Determine the [X, Y] coordinate at the center of the cell enclosing the given text.  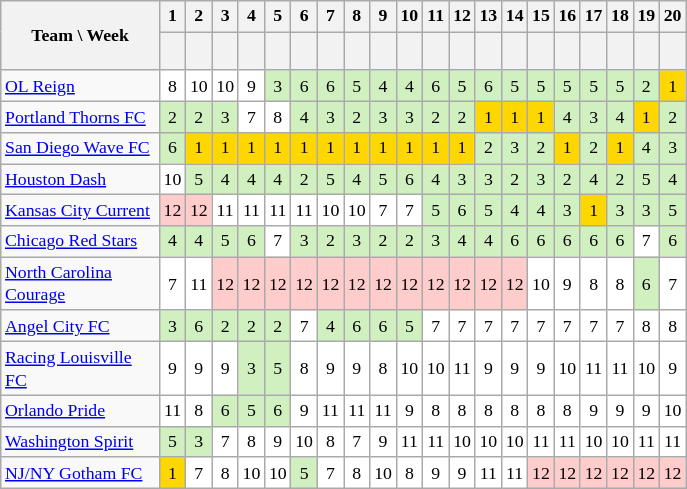
Racing Louisville FC [80, 368]
NJ/NY Gotham FC [80, 472]
Chicago Red Stars [80, 242]
North Carolina Courage [80, 284]
Kansas City Current [80, 210]
Houston Dash [80, 178]
16 [567, 16]
15 [541, 16]
20 [672, 16]
17 [593, 16]
Orlando Pride [80, 410]
OL Reign [80, 86]
13 [488, 16]
Portland Thorns FC [80, 116]
Team \ Week [80, 36]
San Diego Wave FC [80, 148]
Washington Spirit [80, 442]
18 [620, 16]
19 [646, 16]
14 [514, 16]
Angel City FC [80, 326]
